Determine the [x, y] coordinate at the center of the cell enclosing the given text.  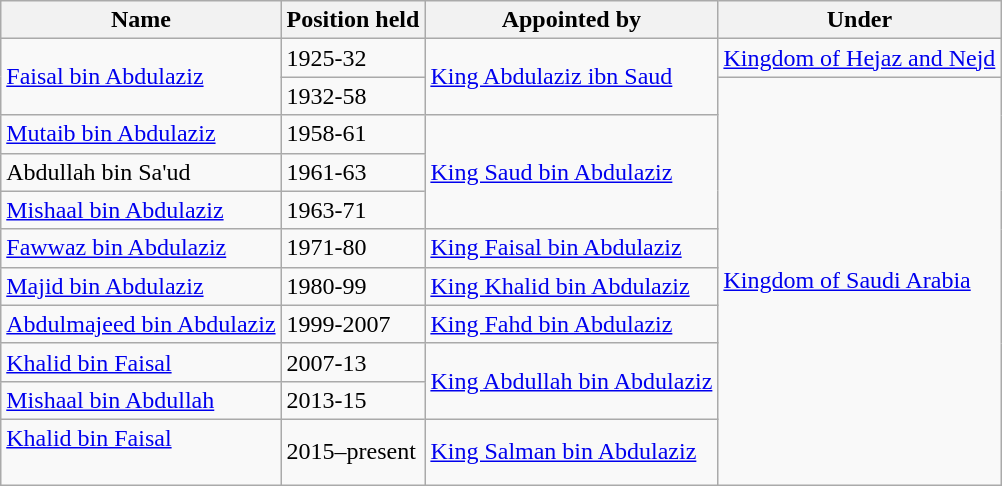
Position held [353, 20]
1999-2007 [353, 324]
King Abdulaziz ibn Saud [572, 77]
Kingdom of Hejaz and Nejd [860, 58]
King Fahd bin Abdulaziz [572, 324]
Kingdom of Saudi Arabia [860, 281]
Mutaib bin Abdulaziz [141, 134]
Mishaal bin Abdullah [141, 400]
2007-13 [353, 362]
1980-99 [353, 286]
1958-61 [353, 134]
Mishaal bin Abdulaziz [141, 210]
1963-71 [353, 210]
1961-63 [353, 172]
King Saud bin Abdulaziz [572, 172]
King Faisal bin Abdulaziz [572, 248]
Majid bin Abdulaziz [141, 286]
Appointed by [572, 20]
1925-32 [353, 58]
Name [141, 20]
1932-58 [353, 96]
King Khalid bin Abdulaziz [572, 286]
Under [860, 20]
Abdulmajeed bin Abdulaziz [141, 324]
Faisal bin Abdulaziz [141, 77]
Fawwaz bin Abdulaziz [141, 248]
Abdullah bin Sa'ud [141, 172]
2013-15 [353, 400]
2015–present [353, 452]
1971-80 [353, 248]
King Abdullah bin Abdulaziz [572, 381]
King Salman bin Abdulaziz [572, 452]
